Determine the [X, Y] coordinate at the center of the cell enclosing the given text.  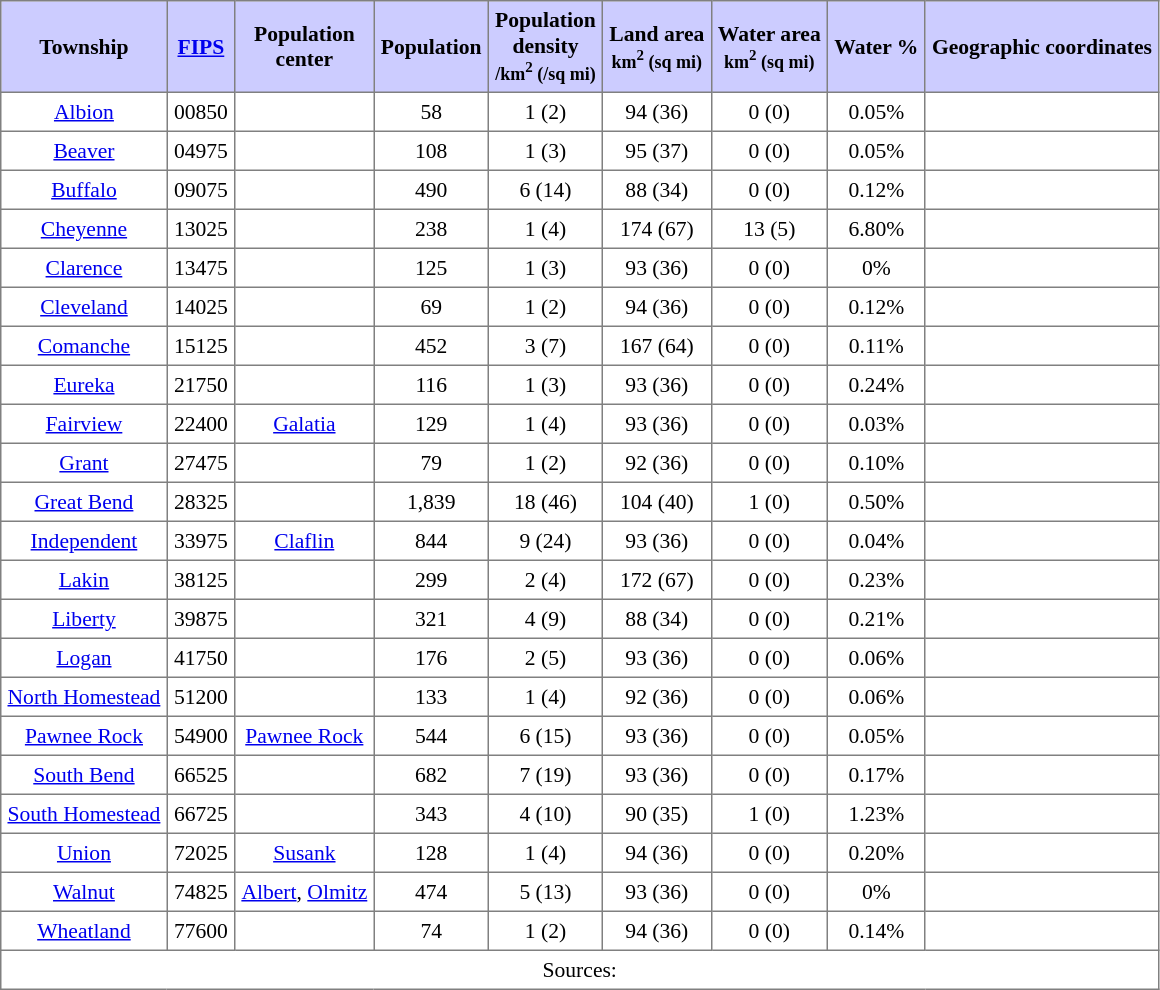
Beaver [84, 150]
Water % [876, 47]
128 [431, 852]
Cheyenne [84, 228]
Independent [84, 540]
238 [431, 228]
133 [431, 696]
54900 [200, 736]
22400 [200, 424]
Sources: [580, 970]
27475 [200, 462]
Land areakm2 (sq mi) [657, 47]
6 (15) [545, 736]
77600 [200, 930]
Population [431, 47]
Albert, Olmitz [304, 892]
0.14% [876, 930]
00850 [200, 112]
Great Bend [84, 502]
343 [431, 814]
Populationcenter [304, 47]
167 (64) [657, 346]
79 [431, 462]
Walnut [84, 892]
452 [431, 346]
2 (5) [545, 658]
Claflin [304, 540]
Wheatland [84, 930]
129 [431, 424]
Liberty [84, 618]
21750 [200, 384]
39875 [200, 618]
13475 [200, 268]
Galatia [304, 424]
04975 [200, 150]
14025 [200, 306]
844 [431, 540]
2 (4) [545, 580]
74 [431, 930]
0.10% [876, 462]
Fairview [84, 424]
74825 [200, 892]
15125 [200, 346]
7 (19) [545, 774]
Geographic coordinates [1042, 47]
0.21% [876, 618]
544 [431, 736]
North Homestead [84, 696]
33975 [200, 540]
0.11% [876, 346]
18 (46) [545, 502]
66725 [200, 814]
Eureka [84, 384]
Cleveland [84, 306]
108 [431, 150]
South Bend [84, 774]
116 [431, 384]
Comanche [84, 346]
0.03% [876, 424]
176 [431, 658]
6 (14) [545, 190]
09075 [200, 190]
490 [431, 190]
5 (13) [545, 892]
Albion [84, 112]
Union [84, 852]
28325 [200, 502]
0.20% [876, 852]
South Homestead [84, 814]
95 (37) [657, 150]
0.04% [876, 540]
3 (7) [545, 346]
58 [431, 112]
69 [431, 306]
41750 [200, 658]
Susank [304, 852]
0.23% [876, 580]
FIPS [200, 47]
Water areakm2 (sq mi) [769, 47]
682 [431, 774]
90 (35) [657, 814]
104 (40) [657, 502]
4 (10) [545, 814]
0.24% [876, 384]
9 (24) [545, 540]
Populationdensity/km2 (/sq mi) [545, 47]
Logan [84, 658]
1,839 [431, 502]
125 [431, 268]
4 (9) [545, 618]
13 (5) [769, 228]
172 (67) [657, 580]
Township [84, 47]
174 (67) [657, 228]
0.17% [876, 774]
474 [431, 892]
Lakin [84, 580]
321 [431, 618]
Clarence [84, 268]
66525 [200, 774]
Grant [84, 462]
6.80% [876, 228]
299 [431, 580]
72025 [200, 852]
Buffalo [84, 190]
1.23% [876, 814]
38125 [200, 580]
0.50% [876, 502]
13025 [200, 228]
51200 [200, 696]
